Find where the given text appears and provide that cell's center as (X, Y) coordinate. 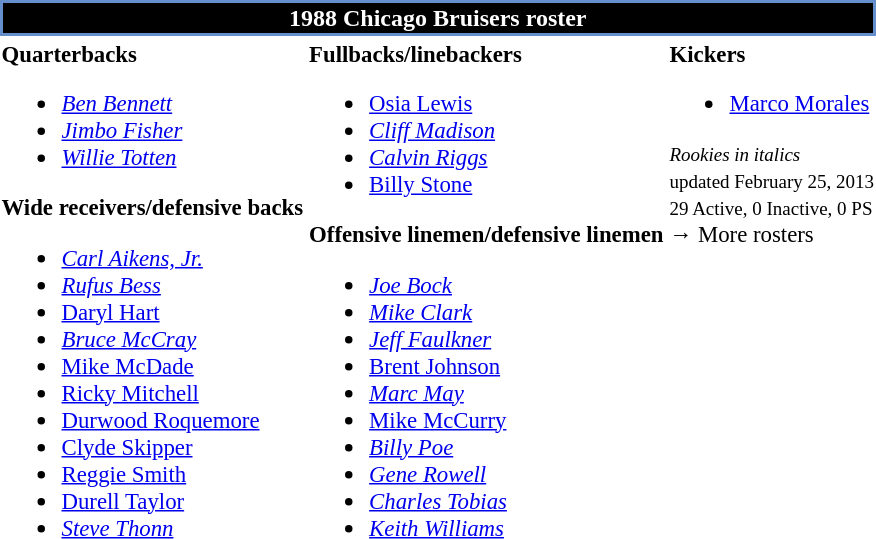
1988 Chicago Bruisers roster (438, 18)
